Extract the [X, Y] coordinate from the center of the cell holding the provided text.  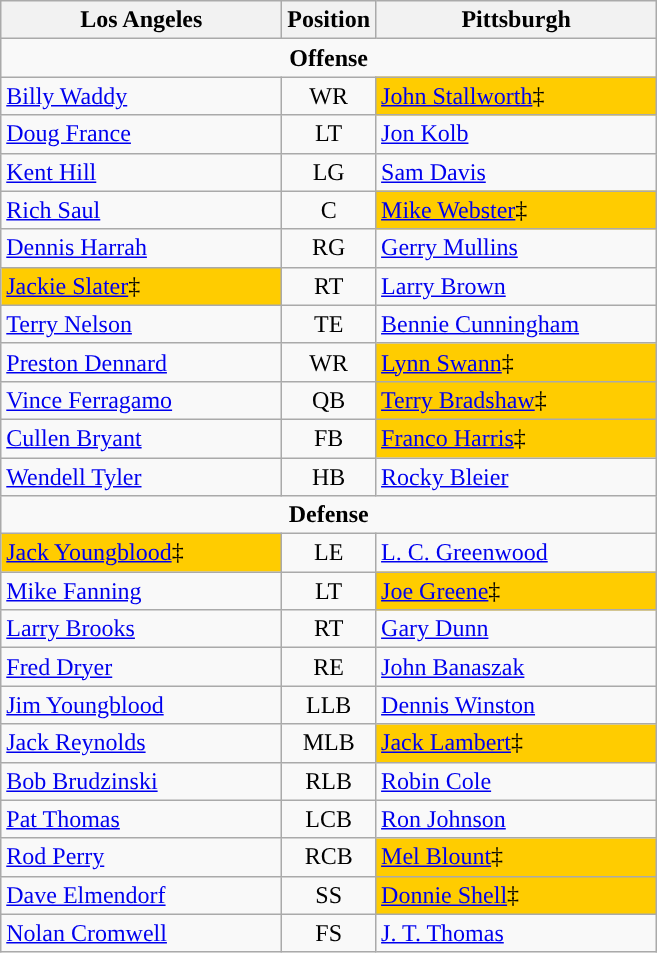
Wendell Tyler [142, 477]
Fred Dryer [142, 667]
LCB [329, 819]
RE [329, 667]
Dave Elmendorf [142, 895]
Billy Waddy [142, 96]
FS [329, 933]
Kent Hill [142, 172]
Donnie Shell‡ [516, 895]
Jackie Slater‡ [142, 286]
Jack Lambert‡ [516, 743]
RG [329, 248]
RCB [329, 857]
Jon Kolb [516, 134]
L. C. Greenwood [516, 553]
Gary Dunn [516, 629]
Nolan Cromwell [142, 933]
John Stallworth‡ [516, 96]
LG [329, 172]
RLB [329, 781]
Offense [329, 58]
Bennie Cunningham [516, 324]
LLB [329, 705]
Rocky Bleier [516, 477]
Franco Harris‡ [516, 438]
Doug France [142, 134]
Pittsburgh [516, 20]
J. T. Thomas [516, 933]
Larry Brooks [142, 629]
Preston Dennard [142, 362]
Dennis Winston [516, 705]
John Banaszak [516, 667]
SS [329, 895]
Joe Greene‡ [516, 591]
C [329, 210]
MLB [329, 743]
Position [329, 20]
Rich Saul [142, 210]
Gerry Mullins [516, 248]
Jack Youngblood‡ [142, 553]
Vince Ferragamo [142, 400]
Mike Fanning [142, 591]
Jim Youngblood [142, 705]
HB [329, 477]
Jack Reynolds [142, 743]
Lynn Swann‡ [516, 362]
Terry Nelson [142, 324]
Mel Blount‡ [516, 857]
Dennis Harrah [142, 248]
LE [329, 553]
Terry Bradshaw‡ [516, 400]
Sam Davis [516, 172]
Los Angeles [142, 20]
Bob Brudzinski [142, 781]
Ron Johnson [516, 819]
Cullen Bryant [142, 438]
Larry Brown [516, 286]
Robin Cole [516, 781]
QB [329, 400]
TE [329, 324]
Pat Thomas [142, 819]
Mike Webster‡ [516, 210]
Defense [329, 515]
Rod Perry [142, 857]
FB [329, 438]
